Identify which cell holds the provided text, then report its [x, y] central coordinate. 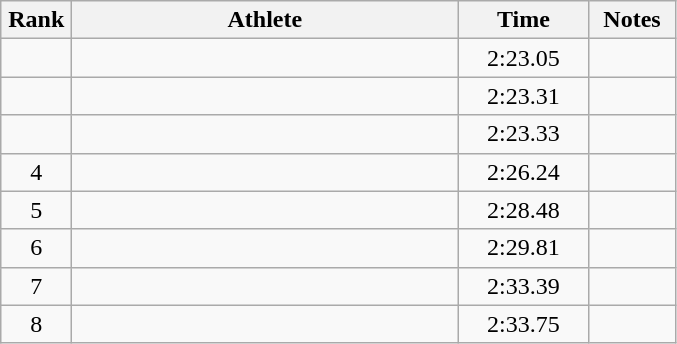
Athlete [265, 20]
6 [36, 248]
2:33.39 [524, 286]
4 [36, 172]
2:29.81 [524, 248]
2:33.75 [524, 324]
Time [524, 20]
Notes [632, 20]
8 [36, 324]
2:23.31 [524, 96]
5 [36, 210]
2:23.05 [524, 58]
7 [36, 286]
2:26.24 [524, 172]
2:28.48 [524, 210]
2:23.33 [524, 134]
Rank [36, 20]
